Locate the cell with the specified text and output its [x, y] center coordinate. 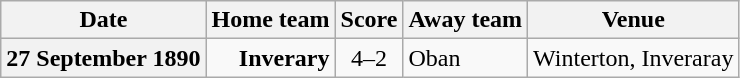
Score [369, 20]
Date [104, 20]
Venue [634, 20]
Inverary [270, 58]
Winterton, Inveraray [634, 58]
Home team [270, 20]
Away team [466, 20]
4–2 [369, 58]
27 September 1890 [104, 58]
Oban [466, 58]
